Output the [x, y] coordinate of the center of the cell containing the given text.  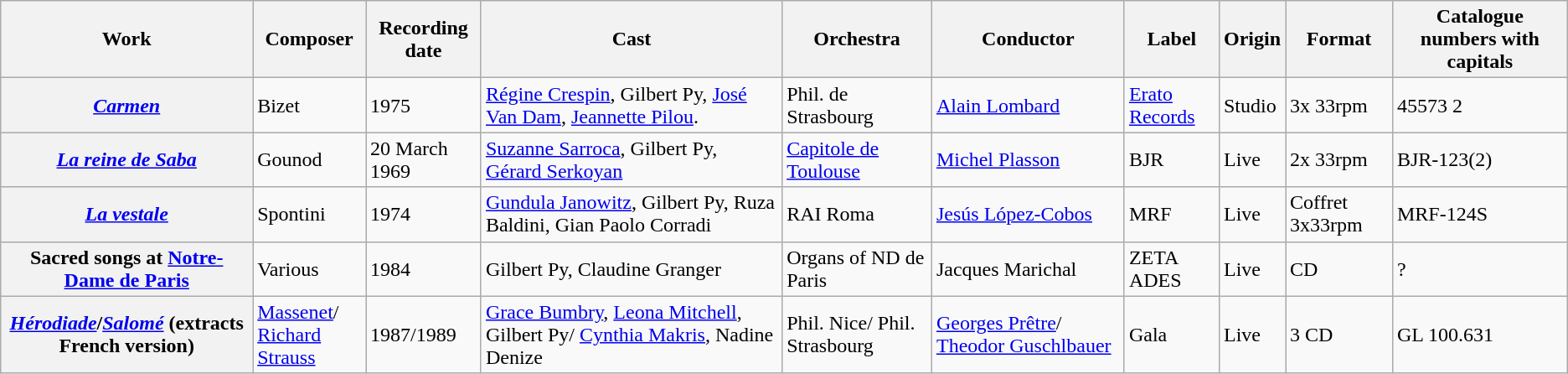
Gala [1171, 335]
Michel Plasson [1028, 159]
3 CD [1339, 335]
Conductor [1028, 39]
Orchestra [858, 39]
Coffret 3x33rpm [1339, 215]
Suzanne Sarroca, Gilbert Py, Gérard Serkoyan [632, 159]
Recording date [424, 39]
Various [310, 268]
Phil. Nice/ Phil. Strasbourg [858, 335]
ZETA ADES [1171, 268]
Composer [310, 39]
Label [1171, 39]
Georges Prêtre/ Theodor Guschlbauer [1028, 335]
Gounod [310, 159]
Massenet/Richard Strauss [310, 335]
BJR [1171, 159]
Gundula Janowitz, Gilbert Py, Ruza Baldini, Gian Paolo Corradi [632, 215]
Erato Records [1171, 106]
RAI Roma [858, 215]
BJR-123(2) [1479, 159]
Capitole de Toulouse [858, 159]
Gilbert Py, Claudine Granger [632, 268]
Sacred songs at Notre-Dame de Paris [127, 268]
Alain Lombard [1028, 106]
2x 33rpm [1339, 159]
Régine Crespin, Gilbert Py, José Van Dam, Jeannette Pilou. [632, 106]
20 March 1969 [424, 159]
Organs of ND de Paris [858, 268]
Cast [632, 39]
1975 [424, 106]
Catalogue numbers with capitals [1479, 39]
? [1479, 268]
GL 100.631 [1479, 335]
La vestale [127, 215]
Grace Bumbry, Leona Mitchell, Gilbert Py/ Cynthia Makris, Nadine Denize [632, 335]
3x 33rpm [1339, 106]
Origin [1251, 39]
Carmen [127, 106]
Hérodiade/Salomé (extracts French version) [127, 335]
MRF [1171, 215]
CD [1339, 268]
Work [127, 39]
Bizet [310, 106]
Jacques Marichal [1028, 268]
Phil. de Strasbourg [858, 106]
45573 2 [1479, 106]
1974 [424, 215]
1984 [424, 268]
Jesús López-Cobos [1028, 215]
Studio [1251, 106]
La reine de Saba [127, 159]
Spontini [310, 215]
MRF-124S [1479, 215]
1987/1989 [424, 335]
Format [1339, 39]
